Find where the given text appears and provide that cell's center as (X, Y) coordinate. 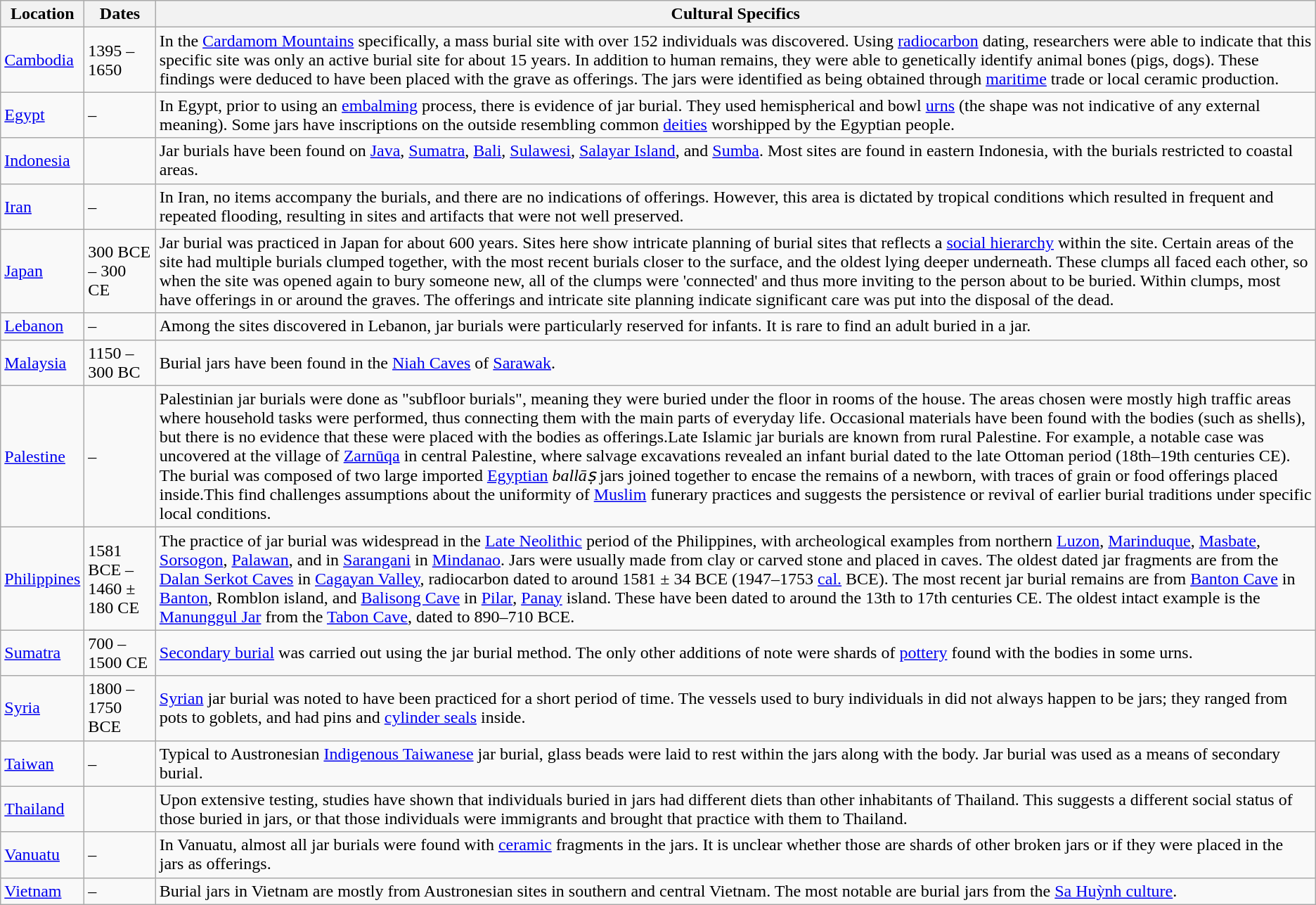
Sumatra (42, 653)
Among the sites discovered in Lebanon, jar burials were particularly reserved for infants. It is rare to find an adult buried in a jar. (735, 326)
1395 – 1650 (120, 60)
700 – 1500 CE (120, 653)
1581 BCE – 1460 ± 180 CE (120, 579)
Vanuatu (42, 855)
Cultural Specifics (735, 14)
Egypt (42, 115)
Philippines (42, 579)
Indonesia (42, 160)
Vietnam (42, 891)
1800 – 1750 BCE (120, 708)
Dates (120, 14)
1150 – 300 BC (120, 363)
Cambodia (42, 60)
Japan (42, 271)
Location (42, 14)
Syria (42, 708)
Iran (42, 207)
300 BCE – 300 CE (120, 271)
Palestine (42, 456)
Taiwan (42, 764)
Malaysia (42, 363)
Burial jars have been found in the Niah Caves of Sarawak. (735, 363)
Thailand (42, 809)
Lebanon (42, 326)
